Capture the cell that displays the provided text and extract its [X, Y] central coordinate. 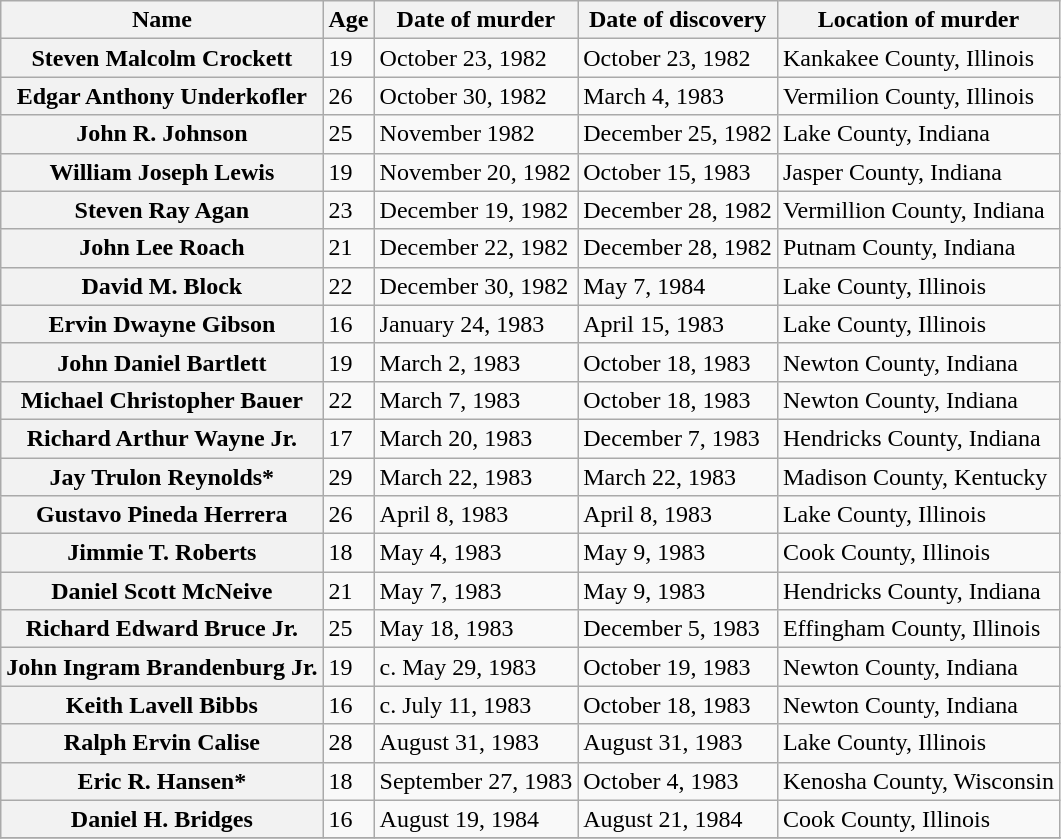
May 7, 1984 [678, 286]
October 4, 1983 [678, 781]
Lake County, Indiana [918, 134]
Date of murder [476, 20]
Steven Malcolm Crockett [162, 58]
August 21, 1984 [678, 819]
Kankakee County, Illinois [918, 58]
Location of murder [918, 20]
John Lee Roach [162, 248]
January 24, 1983 [476, 324]
Name [162, 20]
November 20, 1982 [476, 172]
May 7, 1983 [476, 591]
John Daniel Bartlett [162, 362]
October 15, 1983 [678, 172]
December 7, 1983 [678, 438]
September 27, 1983 [476, 781]
December 30, 1982 [476, 286]
29 [348, 477]
Edgar Anthony Underkofler [162, 96]
Date of discovery [678, 20]
David M. Block [162, 286]
John Ingram Brandenburg Jr. [162, 667]
Ralph Ervin Calise [162, 743]
December 22, 1982 [476, 248]
Michael Christopher Bauer [162, 400]
Keith Lavell Bibbs [162, 705]
December 19, 1982 [476, 210]
December 25, 1982 [678, 134]
John R. Johnson [162, 134]
Eric R. Hansen* [162, 781]
Age [348, 20]
November 1982 [476, 134]
23 [348, 210]
April 15, 1983 [678, 324]
Kenosha County, Wisconsin [918, 781]
c. July 11, 1983 [476, 705]
William Joseph Lewis [162, 172]
October 19, 1983 [678, 667]
Richard Arthur Wayne Jr. [162, 438]
Daniel H. Bridges [162, 819]
Richard Edward Bruce Jr. [162, 629]
Jay Trulon Reynolds* [162, 477]
Ervin Dwayne Gibson [162, 324]
Jasper County, Indiana [918, 172]
Steven Ray Agan [162, 210]
March 7, 1983 [476, 400]
Daniel Scott McNeive [162, 591]
May 18, 1983 [476, 629]
Vermilion County, Illinois [918, 96]
March 2, 1983 [476, 362]
March 20, 1983 [476, 438]
Gustavo Pineda Herrera [162, 515]
28 [348, 743]
August 19, 1984 [476, 819]
Vermillion County, Indiana [918, 210]
Jimmie T. Roberts [162, 553]
May 4, 1983 [476, 553]
December 5, 1983 [678, 629]
17 [348, 438]
Madison County, Kentucky [918, 477]
March 4, 1983 [678, 96]
c. May 29, 1983 [476, 667]
Effingham County, Illinois [918, 629]
October 30, 1982 [476, 96]
Putnam County, Indiana [918, 248]
